Find where the given text appears and provide that cell's center as (x, y) coordinate. 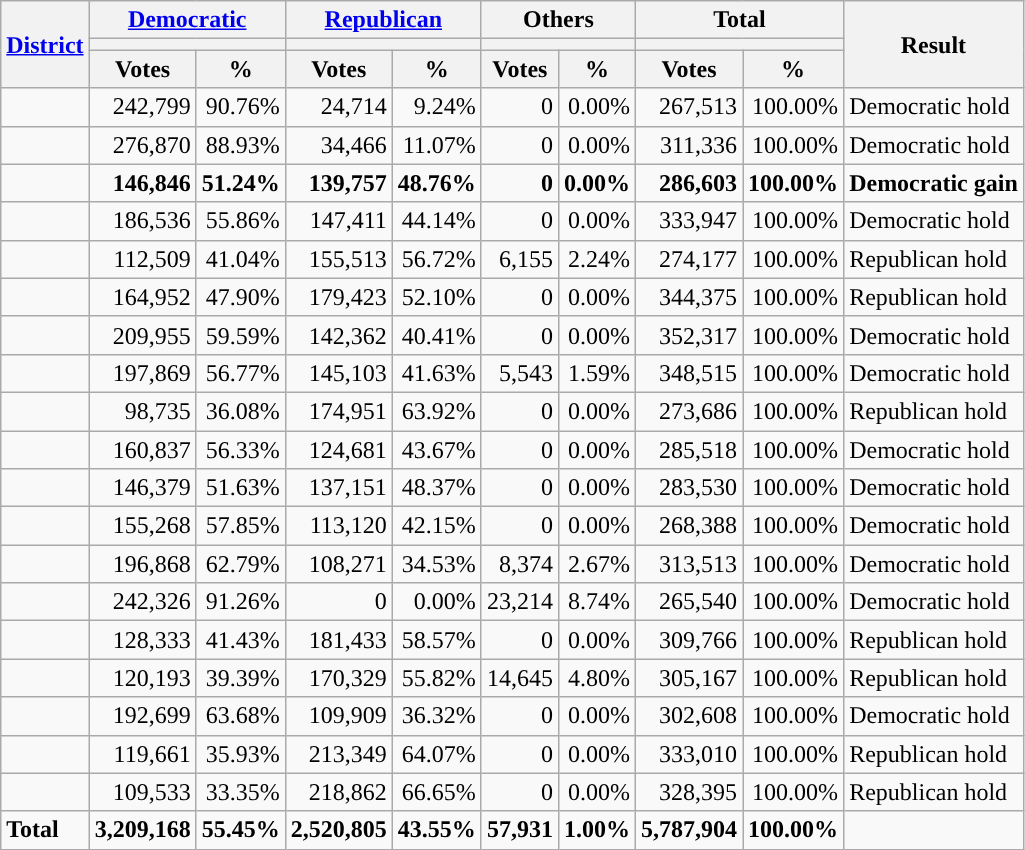
218,862 (338, 792)
2.24% (596, 259)
333,947 (688, 221)
55.45% (240, 830)
41.63% (436, 373)
109,909 (338, 716)
267,513 (688, 107)
43.67% (436, 449)
160,837 (142, 449)
14,645 (520, 678)
58.57% (436, 640)
2,520,805 (338, 830)
285,518 (688, 449)
41.43% (240, 640)
286,603 (688, 183)
142,362 (338, 335)
63.68% (240, 716)
196,868 (142, 564)
51.63% (240, 488)
113,120 (338, 526)
352,317 (688, 335)
4.80% (596, 678)
91.26% (240, 602)
268,388 (688, 526)
313,513 (688, 564)
348,515 (688, 373)
155,513 (338, 259)
6,155 (520, 259)
139,757 (338, 183)
36.08% (240, 411)
52.10% (436, 297)
District (45, 44)
55.86% (240, 221)
56.33% (240, 449)
41.04% (240, 259)
181,433 (338, 640)
90.76% (240, 107)
64.07% (436, 754)
39.39% (240, 678)
11.07% (436, 145)
42.15% (436, 526)
164,952 (142, 297)
147,411 (338, 221)
5,543 (520, 373)
23,214 (520, 602)
Democratic (187, 20)
24,714 (338, 107)
209,955 (142, 335)
197,869 (142, 373)
155,268 (142, 526)
128,333 (142, 640)
274,177 (688, 259)
170,329 (338, 678)
109,533 (142, 792)
63.92% (436, 411)
47.90% (240, 297)
186,536 (142, 221)
305,167 (688, 678)
33.35% (240, 792)
Democratic gain (934, 183)
283,530 (688, 488)
Republican (383, 20)
108,271 (338, 564)
137,151 (338, 488)
48.76% (436, 183)
145,103 (338, 373)
3,209,168 (142, 830)
146,379 (142, 488)
112,509 (142, 259)
40.41% (436, 335)
8,374 (520, 564)
344,375 (688, 297)
276,870 (142, 145)
48.37% (436, 488)
119,661 (142, 754)
302,608 (688, 716)
333,010 (688, 754)
213,349 (338, 754)
1.00% (596, 830)
242,799 (142, 107)
62.79% (240, 564)
98,735 (142, 411)
59.59% (240, 335)
192,699 (142, 716)
242,326 (142, 602)
309,766 (688, 640)
Others (558, 20)
265,540 (688, 602)
88.93% (240, 145)
35.93% (240, 754)
8.74% (596, 602)
44.14% (436, 221)
174,951 (338, 411)
5,787,904 (688, 830)
273,686 (688, 411)
311,336 (688, 145)
66.65% (436, 792)
36.32% (436, 716)
328,395 (688, 792)
179,423 (338, 297)
124,681 (338, 449)
34,466 (338, 145)
146,846 (142, 183)
2.67% (596, 564)
1.59% (596, 373)
9.24% (436, 107)
56.72% (436, 259)
51.24% (240, 183)
56.77% (240, 373)
57,931 (520, 830)
120,193 (142, 678)
34.53% (436, 564)
57.85% (240, 526)
43.55% (436, 830)
Result (934, 44)
55.82% (436, 678)
